From the cell containing the given text, extract its center point as [X, Y] coordinate. 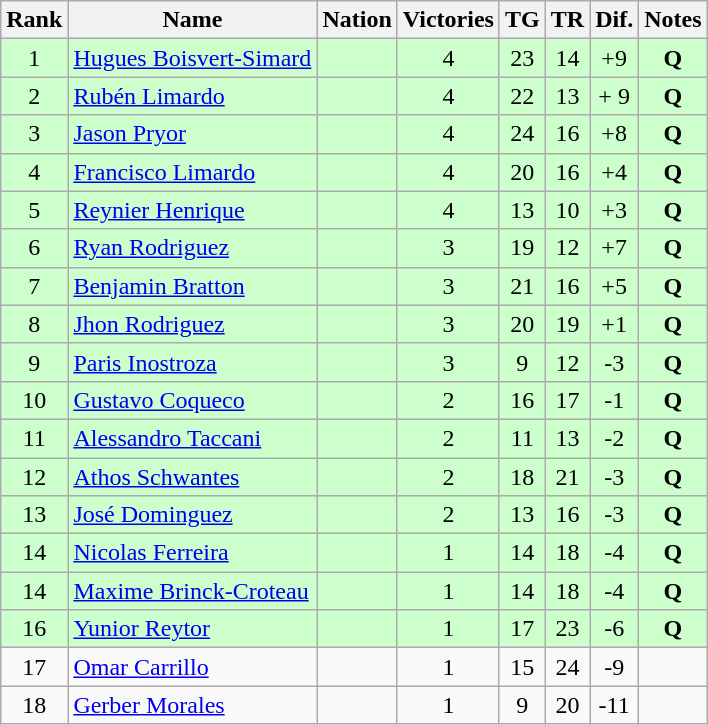
Reynier Henrique [192, 210]
Nicolas Ferreira [192, 553]
Victories [448, 20]
Rubén Limardo [192, 96]
Notes [673, 20]
-2 [614, 438]
+5 [614, 286]
6 [34, 248]
15 [522, 667]
Name [192, 20]
Yunior Reytor [192, 629]
Rank [34, 20]
7 [34, 286]
Jhon Rodriguez [192, 324]
-1 [614, 400]
+9 [614, 58]
5 [34, 210]
TG [522, 20]
Francisco Limardo [192, 172]
+8 [614, 134]
TR [567, 20]
+ 9 [614, 96]
22 [522, 96]
Hugues Boisvert-Simard [192, 58]
Gerber Morales [192, 705]
Paris Inostroza [192, 362]
Ryan Rodriguez [192, 248]
+7 [614, 248]
Dif. [614, 20]
8 [34, 324]
Omar Carrillo [192, 667]
Athos Schwantes [192, 477]
Gustavo Coqueco [192, 400]
-9 [614, 667]
Benjamin Bratton [192, 286]
-11 [614, 705]
+4 [614, 172]
Jason Pryor [192, 134]
+3 [614, 210]
Nation [357, 20]
Alessandro Taccani [192, 438]
José Dominguez [192, 515]
-6 [614, 629]
Maxime Brinck-Croteau [192, 591]
+1 [614, 324]
